Locate the cell with the specified text and output its [X, Y] center coordinate. 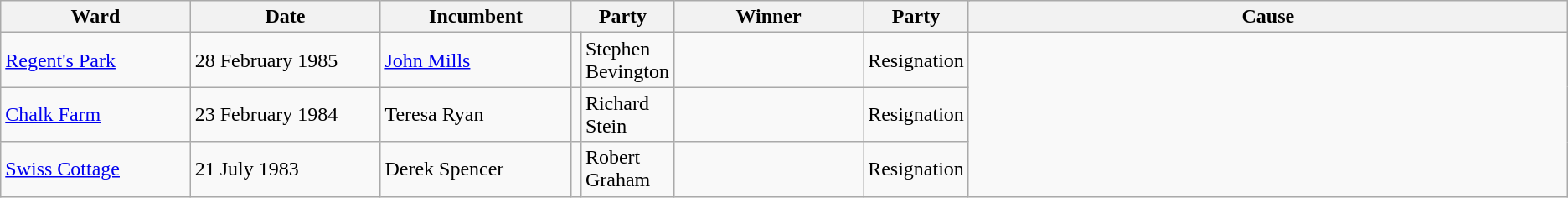
Swiss Cottage [95, 169]
Stephen Bevington [627, 60]
Date [285, 17]
Ward [95, 17]
28 February 1985 [285, 60]
Chalk Farm [95, 114]
Regent's Park [95, 60]
Winner [768, 17]
John Mills [476, 60]
Cause [1268, 17]
Richard Stein [627, 114]
Derek Spencer [476, 169]
21 July 1983 [285, 169]
Robert Graham [627, 169]
Incumbent [476, 17]
23 February 1984 [285, 114]
Teresa Ryan [476, 114]
